Capture the cell that displays the provided text and extract its [X, Y] central coordinate. 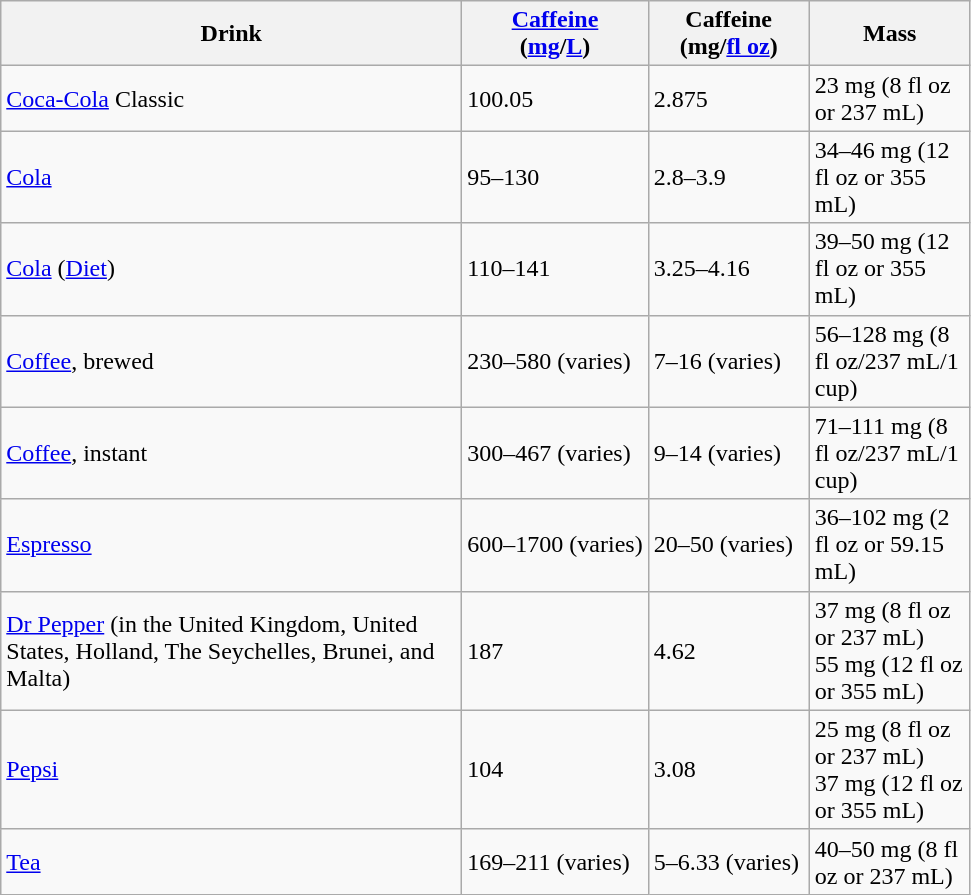
Caffeine(mg/L) [555, 34]
Dr Pepper (in the United Kingdom, United States, Holland, The Seychelles, Brunei, and Malta) [232, 650]
Tea [232, 862]
3.25–4.16 [728, 269]
9–14 (varies) [728, 453]
25 mg (8 fl oz or 237 mL)37 mg (12 fl oz or 355 mL) [890, 770]
Coca-Cola Classic [232, 98]
7–16 (varies) [728, 361]
Coffee, brewed [232, 361]
Mass [890, 34]
2.875 [728, 98]
300–467 (varies) [555, 453]
230–580 (varies) [555, 361]
Caffeine(mg/fl oz) [728, 34]
34–46 mg (12 fl oz or 355 mL) [890, 177]
100.05 [555, 98]
71–111 mg (8 fl oz/237 mL/1 cup) [890, 453]
3.08 [728, 770]
Pepsi [232, 770]
23 mg (8 fl oz or 237 mL) [890, 98]
56–128 mg (8 fl oz/237 mL/1 cup) [890, 361]
Drink [232, 34]
4.62 [728, 650]
Cola (Diet) [232, 269]
40–50 mg (8 fl oz or 237 mL) [890, 862]
5–6.33 (varies) [728, 862]
20–50 (varies) [728, 545]
187 [555, 650]
39–50 mg (12 fl oz or 355 mL) [890, 269]
Coffee, instant [232, 453]
2.8–3.9 [728, 177]
169–211 (varies) [555, 862]
Cola [232, 177]
37 mg (8 fl oz or 237 mL)55 mg (12 fl oz or 355 mL) [890, 650]
36–102 mg (2 fl oz or 59.15 mL) [890, 545]
95–130 [555, 177]
104 [555, 770]
110–141 [555, 269]
Espresso [232, 545]
600–1700 (varies) [555, 545]
